For the text-containing cell, return its midpoint in [X, Y] coordinate format. 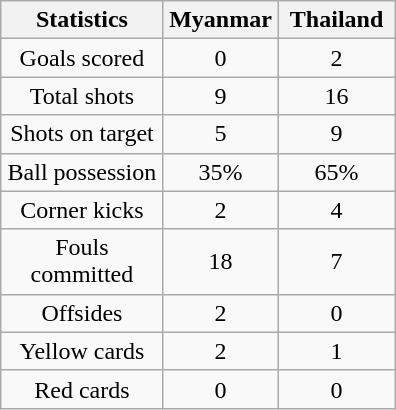
Offsides [82, 313]
Shots on target [82, 134]
16 [337, 96]
Corner kicks [82, 210]
5 [220, 134]
Red cards [82, 389]
Yellow cards [82, 351]
1 [337, 351]
35% [220, 172]
Myanmar [220, 20]
Ball possession [82, 172]
Statistics [82, 20]
Total shots [82, 96]
Fouls committed [82, 262]
4 [337, 210]
Goals scored [82, 58]
18 [220, 262]
7 [337, 262]
Thailand [337, 20]
65% [337, 172]
